Search for the cell housing the specified text and yield its [X, Y] center coordinate. 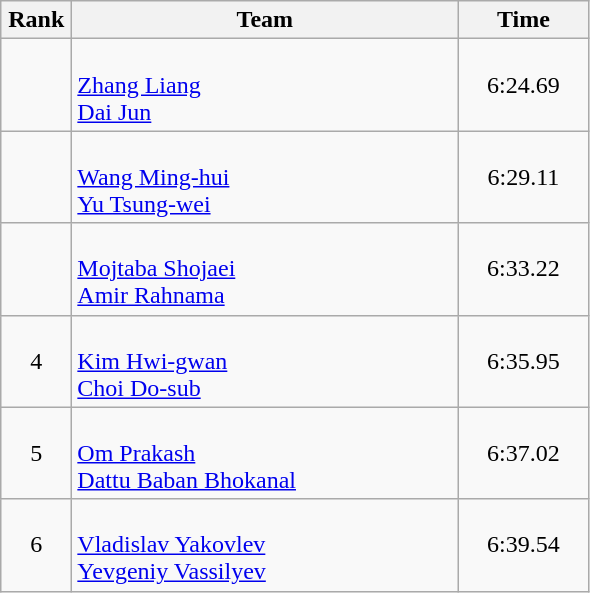
Vladislav YakovlevYevgeniy Vassilyev [265, 545]
Time [524, 20]
Rank [36, 20]
6:24.69 [524, 85]
Om PrakashDattu Baban Bhokanal [265, 453]
6:35.95 [524, 361]
Kim Hwi-gwanChoi Do-sub [265, 361]
6:39.54 [524, 545]
6 [36, 545]
4 [36, 361]
6:29.11 [524, 177]
6:37.02 [524, 453]
6:33.22 [524, 269]
Team [265, 20]
Mojtaba ShojaeiAmir Rahnama [265, 269]
5 [36, 453]
Wang Ming-huiYu Tsung-wei [265, 177]
Zhang LiangDai Jun [265, 85]
